Find where the given text appears and provide that cell's center as (X, Y) coordinate. 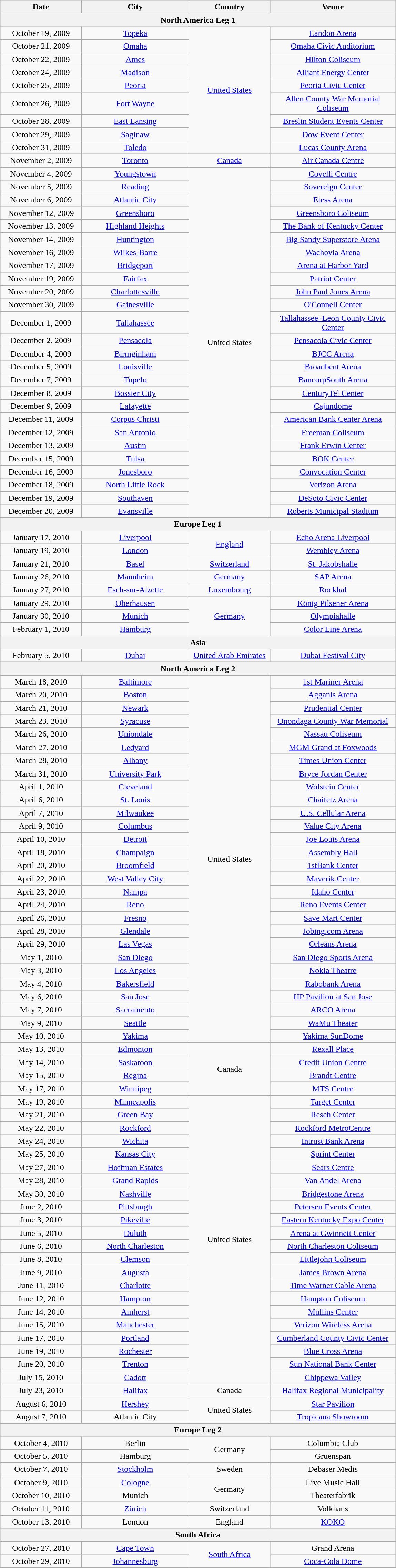
Roberts Municipal Stadium (333, 511)
Austin (135, 446)
Tulsa (135, 459)
North Charleston Coliseum (333, 1246)
Brandt Centre (333, 1076)
May 9, 2010 (41, 1023)
Luxembourg (230, 590)
Southaven (135, 498)
San Diego Sports Arena (333, 957)
Gruenspan (333, 1456)
October 21, 2009 (41, 46)
March 23, 2010 (41, 721)
Toronto (135, 160)
Landon Arena (333, 33)
March 20, 2010 (41, 695)
Kansas City (135, 1154)
May 25, 2010 (41, 1154)
December 1, 2009 (41, 323)
Time Warner Cable Arena (333, 1286)
Asia (198, 642)
Target Center (333, 1102)
Bridgestone Arena (333, 1194)
Charlotte (135, 1286)
Broadbent Arena (333, 367)
January 26, 2010 (41, 577)
Onondaga County War Memorial (333, 721)
April 18, 2010 (41, 852)
February 1, 2010 (41, 629)
November 5, 2009 (41, 187)
Volkhaus (333, 1509)
Grand Arena (333, 1548)
January 17, 2010 (41, 537)
Basel (135, 563)
January 27, 2010 (41, 590)
April 6, 2010 (41, 800)
Louisville (135, 367)
Sweden (230, 1469)
Convocation Center (333, 472)
May 1, 2010 (41, 957)
April 26, 2010 (41, 918)
Olympiahalle (333, 616)
Mannheim (135, 577)
June 8, 2010 (41, 1259)
Pensacola Civic Center (333, 340)
Agganis Arena (333, 695)
St. Jakobshalle (333, 563)
April 22, 2010 (41, 879)
June 17, 2010 (41, 1338)
Cumberland County Civic Center (333, 1338)
August 6, 2010 (41, 1404)
May 14, 2010 (41, 1062)
Winnipeg (135, 1089)
November 4, 2009 (41, 173)
December 7, 2009 (41, 380)
May 21, 2010 (41, 1115)
North Little Rock (135, 485)
May 13, 2010 (41, 1049)
October 4, 2010 (41, 1443)
Omaha Civic Auditorium (333, 46)
Lucas County Arena (333, 147)
Johannesburg (135, 1561)
October 7, 2010 (41, 1469)
June 5, 2010 (41, 1233)
ARCO Arena (333, 1010)
Sovereign Center (333, 187)
Littlejohn Coliseum (333, 1259)
January 30, 2010 (41, 616)
Halifax (135, 1390)
December 20, 2009 (41, 511)
Covelli Centre (333, 173)
March 26, 2010 (41, 734)
Joe Louis Arena (333, 839)
August 7, 2010 (41, 1417)
July 23, 2010 (41, 1390)
Chippewa Valley (333, 1377)
University Park (135, 773)
Regina (135, 1076)
March 21, 2010 (41, 708)
Etess Arena (333, 200)
October 11, 2010 (41, 1509)
San Antonio (135, 432)
Wichita (135, 1141)
Tallahassee–Leon County Civic Center (333, 323)
Columbus (135, 826)
Tupelo (135, 380)
October 31, 2009 (41, 147)
Alliant Energy Center (333, 72)
Breslin Student Events Center (333, 121)
Yakima SunDome (333, 1036)
March 27, 2010 (41, 747)
Verizon Wireless Arena (333, 1325)
Charlottesville (135, 292)
Maverik Center (333, 879)
Rochester (135, 1351)
CenturyTel Center (333, 393)
Cape Town (135, 1548)
United Arab Emirates (230, 656)
May 15, 2010 (41, 1076)
Big Sandy Superstore Arena (333, 239)
Highland Heights (135, 226)
Nampa (135, 892)
June 3, 2010 (41, 1220)
Stockholm (135, 1469)
December 9, 2009 (41, 406)
Bridgeport (135, 266)
St. Louis (135, 800)
June 19, 2010 (41, 1351)
Baltimore (135, 682)
Nashville (135, 1194)
Assembly Hall (333, 852)
Star Pavilion (333, 1404)
May 27, 2010 (41, 1167)
Mullins Center (333, 1312)
Boston (135, 695)
December 5, 2009 (41, 367)
Sun National Bank Center (333, 1364)
Champaign (135, 852)
Albany (135, 760)
San Jose (135, 997)
Wachovia Arena (333, 252)
March 31, 2010 (41, 773)
Nokia Theatre (333, 970)
December 19, 2009 (41, 498)
May 19, 2010 (41, 1102)
January 21, 2010 (41, 563)
November 20, 2009 (41, 292)
Greensboro Coliseum (333, 213)
May 4, 2010 (41, 983)
Rockford (135, 1128)
Coca-Cola Dome (333, 1561)
Rabobank Arena (333, 983)
Rockhal (333, 590)
October 28, 2009 (41, 121)
Wolstein Center (333, 787)
North America Leg 1 (198, 20)
Bryce Jordan Center (333, 773)
Live Music Hall (333, 1482)
Omaha (135, 46)
Broomfield (135, 866)
December 16, 2009 (41, 472)
May 3, 2010 (41, 970)
Saginaw (135, 134)
BancorpSouth Arena (333, 380)
Rexall Place (333, 1049)
König Pilsener Arena (333, 603)
Times Union Center (333, 760)
Youngstown (135, 173)
Duluth (135, 1233)
Europe Leg 1 (198, 524)
Air Canada Centre (333, 160)
Portland (135, 1338)
October 26, 2009 (41, 103)
Blue Cross Arena (333, 1351)
Eastern Kentucky Expo Center (333, 1220)
Verizon Arena (333, 485)
BOK Center (333, 459)
North America Leg 2 (198, 669)
Echo Arena Liverpool (333, 537)
October 29, 2009 (41, 134)
WaMu Theater (333, 1023)
Saskatoon (135, 1062)
Sacramento (135, 1010)
City (135, 7)
Milwaukee (135, 813)
June 11, 2010 (41, 1286)
Chaifetz Arena (333, 800)
Ames (135, 59)
Peoria Civic Center (333, 86)
January 19, 2010 (41, 550)
Hoffman Estates (135, 1167)
November 16, 2009 (41, 252)
June 9, 2010 (41, 1272)
West Valley City (135, 879)
Freeman Coliseum (333, 432)
Birmginham (135, 353)
Trenton (135, 1364)
Ledyard (135, 747)
Edmonton (135, 1049)
Orleans Arena (333, 944)
April 9, 2010 (41, 826)
October 5, 2010 (41, 1456)
North Charleston (135, 1246)
Sears Centre (333, 1167)
Gainesville (135, 305)
Fort Wayne (135, 103)
Huntington (135, 239)
June 15, 2010 (41, 1325)
Cologne (135, 1482)
Fresno (135, 918)
Debaser Medis (333, 1469)
May 17, 2010 (41, 1089)
Bakersfield (135, 983)
March 28, 2010 (41, 760)
May 22, 2010 (41, 1128)
Columbia Club (333, 1443)
May 10, 2010 (41, 1036)
November 6, 2009 (41, 200)
Manchester (135, 1325)
Color Line Arena (333, 629)
Fairfax (135, 279)
Liverpool (135, 537)
May 7, 2010 (41, 1010)
Pittsburgh (135, 1207)
June 2, 2010 (41, 1207)
December 8, 2009 (41, 393)
MTS Centre (333, 1089)
Green Bay (135, 1115)
Esch-sur-Alzette (135, 590)
Clemson (135, 1259)
June 14, 2010 (41, 1312)
Arena at Harbor Yard (333, 266)
Halifax Regional Municipality (333, 1390)
Sprint Center (333, 1154)
Tropicana Showroom (333, 1417)
March 18, 2010 (41, 682)
Las Vegas (135, 944)
Reno (135, 905)
Newark (135, 708)
Hilton Coliseum (333, 59)
Lafayette (135, 406)
Wembley Arena (333, 550)
October 9, 2010 (41, 1482)
HP Pavilion at San Jose (333, 997)
Los Angeles (135, 970)
Jobing.com Arena (333, 931)
December 15, 2009 (41, 459)
Hershey (135, 1404)
Jonesboro (135, 472)
Evansville (135, 511)
1st Mariner Arena (333, 682)
April 28, 2010 (41, 931)
Cajundome (333, 406)
November 17, 2009 (41, 266)
Madison (135, 72)
April 10, 2010 (41, 839)
October 25, 2009 (41, 86)
1stBank Center (333, 866)
April 20, 2010 (41, 866)
June 6, 2010 (41, 1246)
December 11, 2009 (41, 419)
James Brown Arena (333, 1272)
U.S. Cellular Arena (333, 813)
Pikeville (135, 1220)
Glendale (135, 931)
Berlin (135, 1443)
December 12, 2009 (41, 432)
April 7, 2010 (41, 813)
February 5, 2010 (41, 656)
Save Mart Center (333, 918)
Cadott (135, 1377)
May 28, 2010 (41, 1180)
April 23, 2010 (41, 892)
Theaterfabrik (333, 1496)
Intrust Bank Arena (333, 1141)
June 20, 2010 (41, 1364)
Frank Erwin Center (333, 446)
Patriot Center (333, 279)
Venue (333, 7)
Syracuse (135, 721)
November 12, 2009 (41, 213)
The Bank of Kentucky Center (333, 226)
Seattle (135, 1023)
O'Connell Center (333, 305)
Bossier City (135, 393)
Rockford MetroCentre (333, 1128)
November 2, 2009 (41, 160)
October 10, 2010 (41, 1496)
SAP Arena (333, 577)
Augusta (135, 1272)
Uniondale (135, 734)
Oberhausen (135, 603)
Detroit (135, 839)
December 4, 2009 (41, 353)
Toledo (135, 147)
BJCC Arena (333, 353)
November 19, 2009 (41, 279)
Hampton (135, 1299)
Minneapolis (135, 1102)
Resch Center (333, 1115)
July 15, 2010 (41, 1377)
Amherst (135, 1312)
Arena at Gwinnett Center (333, 1233)
Corpus Christi (135, 419)
October 24, 2009 (41, 72)
April 29, 2010 (41, 944)
December 18, 2009 (41, 485)
June 12, 2010 (41, 1299)
Van Andel Arena (333, 1180)
Date (41, 7)
October 22, 2009 (41, 59)
East Lansing (135, 121)
Dubai (135, 656)
Country (230, 7)
Petersen Events Center (333, 1207)
Yakima (135, 1036)
Reno Events Center (333, 905)
Prudential Center (333, 708)
American Bank Center Arena (333, 419)
Hampton Coliseum (333, 1299)
KOKO (333, 1522)
January 29, 2010 (41, 603)
Idaho Center (333, 892)
October 19, 2009 (41, 33)
San Diego (135, 957)
Cleveland (135, 787)
Dubai Festival City (333, 656)
Value City Arena (333, 826)
MGM Grand at Foxwoods (333, 747)
Tallahassee (135, 323)
Peoria (135, 86)
October 29, 2010 (41, 1561)
October 27, 2010 (41, 1548)
Topeka (135, 33)
May 6, 2010 (41, 997)
Reading (135, 187)
October 13, 2010 (41, 1522)
Nassau Coliseum (333, 734)
Europe Leg 2 (198, 1430)
Zürich (135, 1509)
November 14, 2009 (41, 239)
Greensboro (135, 213)
John Paul Jones Arena (333, 292)
Credit Union Centre (333, 1062)
December 13, 2009 (41, 446)
DeSoto Civic Center (333, 498)
November 30, 2009 (41, 305)
Wilkes-Barre (135, 252)
November 13, 2009 (41, 226)
May 30, 2010 (41, 1194)
April 24, 2010 (41, 905)
Pensacola (135, 340)
Allen County War Memorial Coliseum (333, 103)
April 1, 2010 (41, 787)
December 2, 2009 (41, 340)
May 24, 2010 (41, 1141)
Dow Event Center (333, 134)
Grand Rapids (135, 1180)
